Extract the [X, Y] coordinate from the center of the cell holding the provided text.  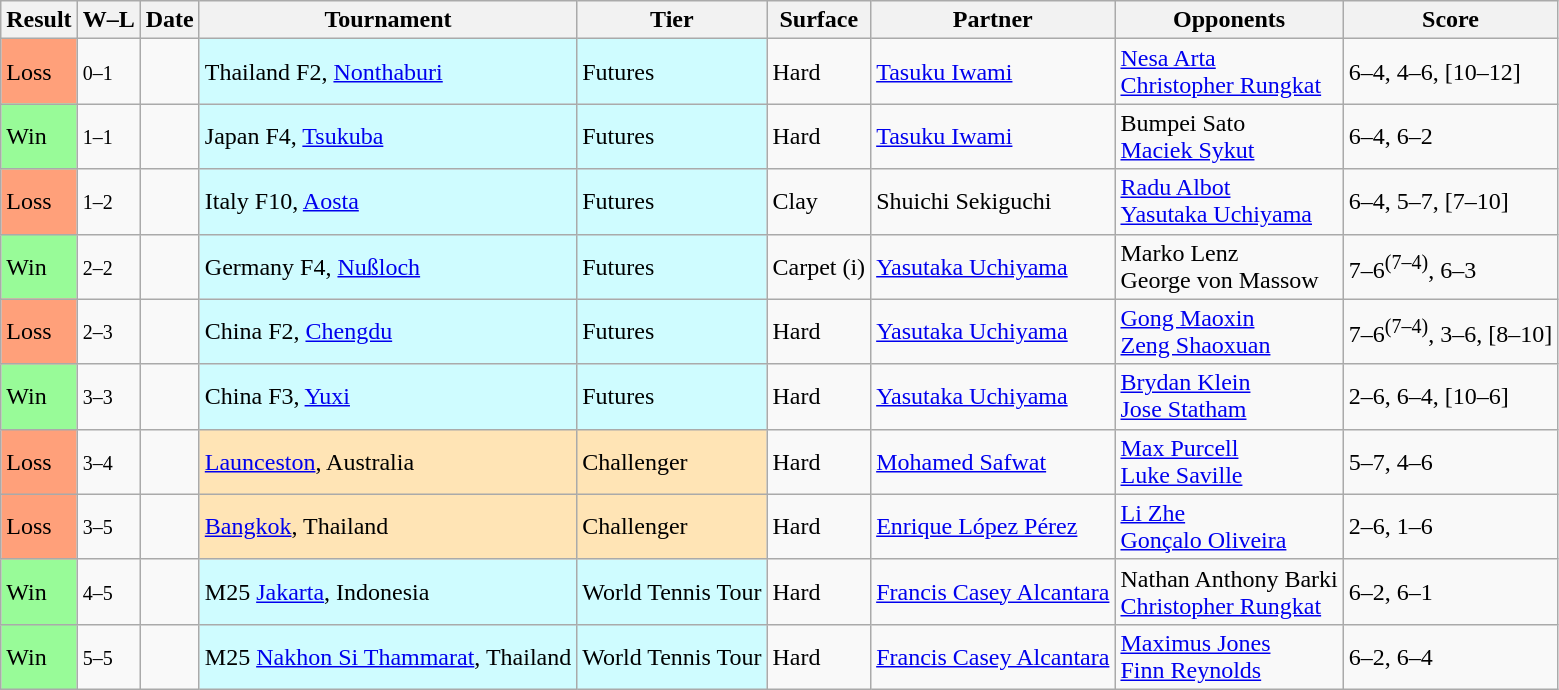
Nathan Anthony Barki Christopher Rungkat [1229, 592]
Enrique López Pérez [993, 526]
M25 Nakhon Si Thammarat, Thailand [388, 656]
M25 Jakarta, Indonesia [388, 592]
3–4 [108, 462]
Bangkok, Thailand [388, 526]
7–6(7–4), 6–3 [1450, 266]
Marko Lenz George von Massow [1229, 266]
W–L [108, 20]
Italy F10, Aosta [388, 202]
Nesa Arta Christopher Rungkat [1229, 72]
Launceston, Australia [388, 462]
Surface [819, 20]
6–4, 5–7, [7–10] [1450, 202]
2–2 [108, 266]
Bumpei Sato Maciek Sykut [1229, 136]
6–2, 6–1 [1450, 592]
Radu Albot Yasutaka Uchiyama [1229, 202]
Score [1450, 20]
Clay [819, 202]
5–5 [108, 656]
Opponents [1229, 20]
1–1 [108, 136]
China F2, Chengdu [388, 332]
0–1 [108, 72]
6–4, 4–6, [10–12] [1450, 72]
Japan F4, Tsukuba [388, 136]
Tier [672, 20]
2–6, 1–6 [1450, 526]
Mohamed Safwat [993, 462]
1–2 [108, 202]
Gong Maoxin Zeng Shaoxuan [1229, 332]
2–3 [108, 332]
4–5 [108, 592]
2–6, 6–4, [10–6] [1450, 396]
6–4, 6–2 [1450, 136]
3–5 [108, 526]
Max Purcell Luke Saville [1229, 462]
5–7, 4–6 [1450, 462]
Germany F4, Nußloch [388, 266]
Li Zhe Gonçalo Oliveira [1229, 526]
Result [39, 20]
China F3, Yuxi [388, 396]
6–2, 6–4 [1450, 656]
Thailand F2, Nonthaburi [388, 72]
Date [170, 20]
Partner [993, 20]
3–3 [108, 396]
Carpet (i) [819, 266]
7–6(7–4), 3–6, [8–10] [1450, 332]
Shuichi Sekiguchi [993, 202]
Maximus Jones Finn Reynolds [1229, 656]
Brydan Klein Jose Statham [1229, 396]
Tournament [388, 20]
